Scan for the cell matching the given text and deliver its [X, Y] coordinate at center. 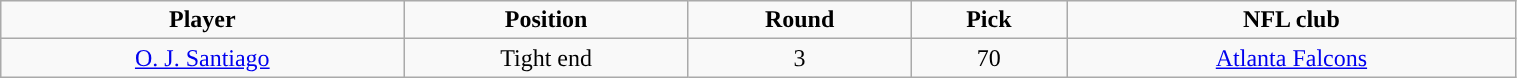
3 [799, 58]
Round [799, 20]
Pick [989, 20]
Tight end [546, 58]
O. J. Santiago [202, 58]
NFL club [1292, 20]
70 [989, 58]
Position [546, 20]
Atlanta Falcons [1292, 58]
Player [202, 20]
